Identify which cell holds the provided text, then report its (x, y) central coordinate. 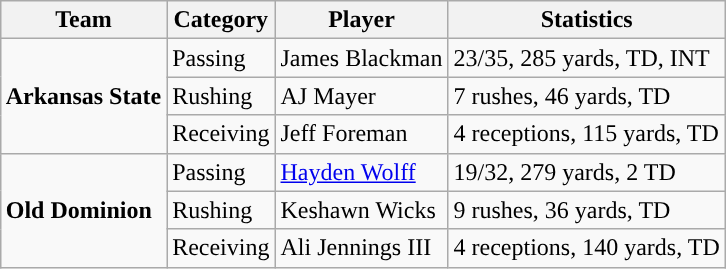
7 rushes, 46 yards, TD (586, 96)
Player (362, 20)
Hayden Wolff (362, 172)
23/35, 285 yards, TD, INT (586, 58)
4 receptions, 140 yards, TD (586, 248)
4 receptions, 115 yards, TD (586, 134)
9 rushes, 36 yards, TD (586, 210)
AJ Mayer (362, 96)
Keshawn Wicks (362, 210)
19/32, 279 yards, 2 TD (586, 172)
James Blackman (362, 58)
Old Dominion (83, 210)
Team (83, 20)
Statistics (586, 20)
Arkansas State (83, 96)
Category (221, 20)
Jeff Foreman (362, 134)
Ali Jennings III (362, 248)
